Provide the (X, Y) coordinate of the cell's center where the given text is located.  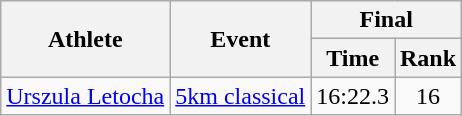
16 (428, 96)
5km classical (240, 96)
Athlete (86, 39)
Rank (428, 58)
Time (353, 58)
Final (386, 20)
16:22.3 (353, 96)
Urszula Letocha (86, 96)
Event (240, 39)
